Pinpoint the cell where the given text exists, returning its (x, y) midpoint coordinate. 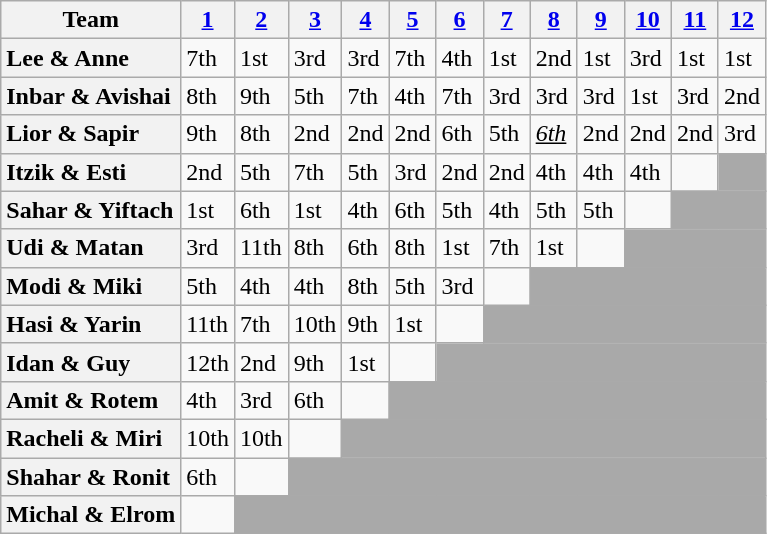
2 (261, 20)
Itzik & Esti (91, 172)
4 (366, 20)
Lior & Sapir (91, 134)
10 (648, 20)
12 (742, 20)
Modi & Miki (91, 286)
Sahar & Yiftach (91, 210)
Hasi & Yarin (91, 324)
9 (600, 20)
Udi & Matan (91, 248)
1 (208, 20)
Lee & Anne (91, 58)
5 (412, 20)
Racheli & Miri (91, 438)
Team (91, 20)
Amit & Rotem (91, 400)
11 (694, 20)
Shahar & Ronit (91, 477)
Inbar & Avishai (91, 96)
8 (554, 20)
6 (460, 20)
Michal & Elrom (91, 515)
Idan & Guy (91, 362)
12th (208, 362)
3 (315, 20)
7 (506, 20)
